Return [X, Y] of the center of cell containing provided text 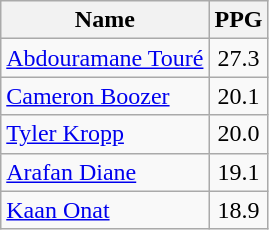
Kaan Onat [105, 210]
20.1 [238, 96]
Cameron Boozer [105, 96]
PPG [238, 20]
18.9 [238, 210]
20.0 [238, 134]
27.3 [238, 58]
Tyler Kropp [105, 134]
Name [105, 20]
19.1 [238, 172]
Arafan Diane [105, 172]
Abdouramane Touré [105, 58]
